Locate the cell with the specified text and output its [x, y] center coordinate. 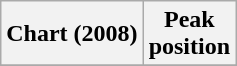
Chart (2008) [72, 34]
Peakposition [189, 34]
